Scan for the cell matching the given text and deliver its (X, Y) coordinate at center. 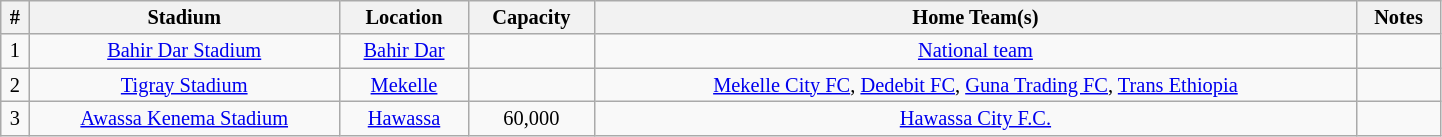
Hawassa (404, 118)
Awassa Kenema Stadium (184, 118)
1 (15, 51)
Tigray Stadium (184, 85)
Bahir Dar Stadium (184, 51)
National team (976, 51)
# (15, 17)
Mekelle (404, 85)
2 (15, 85)
Notes (1398, 17)
Capacity (532, 17)
Bahir Dar (404, 51)
Mekelle City FC, Dedebit FC, Guna Trading FC, Trans Ethiopia (976, 85)
Stadium (184, 17)
Home Team(s) (976, 17)
60,000 (532, 118)
Hawassa City F.C. (976, 118)
Location (404, 17)
3 (15, 118)
